For the text-containing cell, return its midpoint in [X, Y] coordinate format. 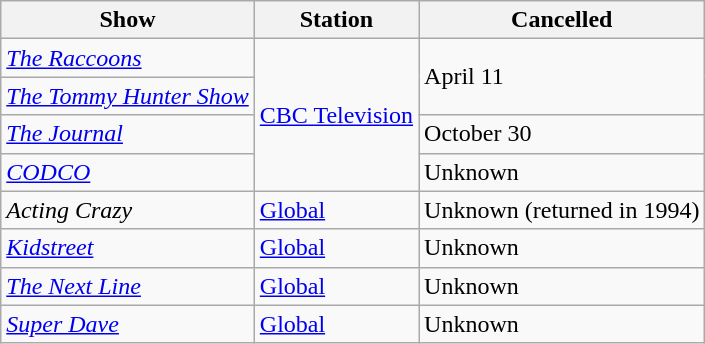
Cancelled [562, 20]
October 30 [562, 134]
The Raccoons [128, 58]
April 11 [562, 77]
Kidstreet [128, 248]
The Next Line [128, 286]
Show [128, 20]
Unknown (returned in 1994) [562, 210]
The Journal [128, 134]
CODCO [128, 172]
Acting Crazy [128, 210]
The Tommy Hunter Show [128, 96]
CBC Television [336, 115]
Station [336, 20]
Super Dave [128, 324]
